Scan for the cell matching the given text and deliver its (X, Y) coordinate at center. 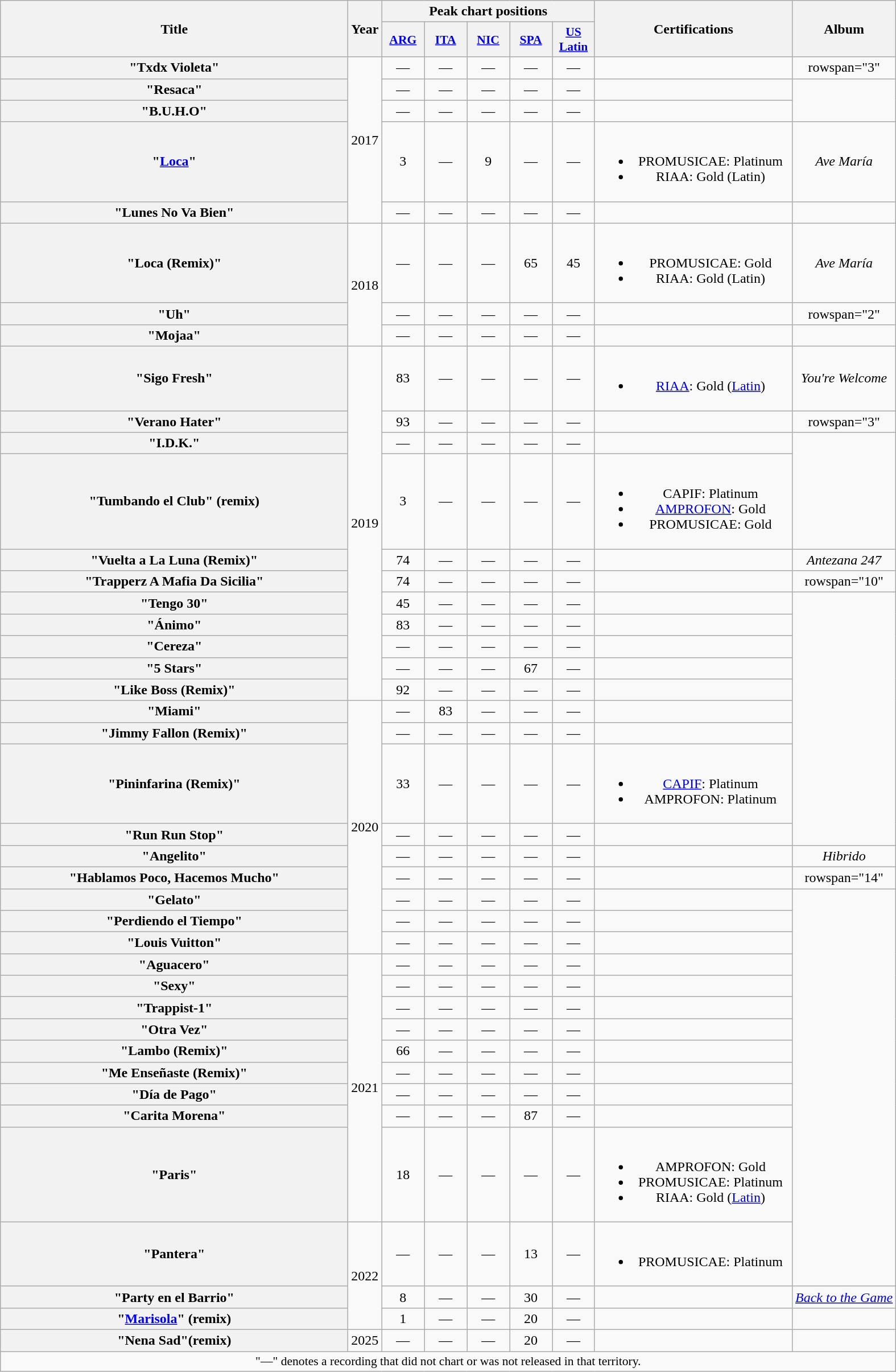
rowspan="10" (844, 582)
"Loca" (174, 162)
"Verano Hater" (174, 422)
2020 (365, 827)
"I.D.K." (174, 443)
"Loca (Remix)" (174, 263)
2021 (365, 1088)
PROMUSICAE: GoldRIAA: Gold (Latin) (693, 263)
"Louis Vuitton" (174, 943)
"Marisola" (remix) (174, 1319)
8 (403, 1297)
30 (531, 1297)
92 (403, 690)
rowspan="14" (844, 877)
2025 (365, 1340)
ARG (403, 40)
9 (488, 162)
"Trappist-1" (174, 1008)
"5 Stars" (174, 668)
"Otra Vez" (174, 1029)
CAPIF: PlatinumAMPROFON: Platinum (693, 784)
"Sigo Fresh" (174, 378)
"Pantera" (174, 1254)
2017 (365, 140)
PROMUSICAE: Platinum (693, 1254)
Title (174, 28)
"Gelato" (174, 900)
2019 (365, 524)
2022 (365, 1276)
"Nena Sad"(remix) (174, 1340)
"Perdiendo el Tiempo" (174, 921)
67 (531, 668)
"Run Run Stop" (174, 834)
"Hablamos Poco, Hacemos Mucho" (174, 877)
"B.U.H.O" (174, 111)
33 (403, 784)
Certifications (693, 28)
PROMUSICAE: PlatinumRIAA: Gold (Latin) (693, 162)
"Angelito" (174, 856)
Antezana 247 (844, 560)
"Sexy" (174, 986)
18 (403, 1175)
"Tumbando el Club" (remix) (174, 502)
"Uh" (174, 314)
"Cereza" (174, 646)
66 (403, 1051)
rowspan="2" (844, 314)
"Vuelta a La Luna (Remix)" (174, 560)
"Carita Morena" (174, 1116)
87 (531, 1116)
"Ánimo" (174, 625)
Back to the Game (844, 1297)
2018 (365, 285)
"Jimmy Fallon (Remix)" (174, 733)
"Trapperz A Mafia Da Sicilia" (174, 582)
"Like Boss (Remix)" (174, 690)
Year (365, 28)
"Pininfarina (Remix)" (174, 784)
"Paris" (174, 1175)
65 (531, 263)
"—" denotes a recording that did not chart or was not released in that territory. (448, 1361)
ITA (446, 40)
"Lambo (Remix)" (174, 1051)
1 (403, 1319)
RIAA: Gold (Latin) (693, 378)
93 (403, 422)
USLatin (573, 40)
"Día de Pago" (174, 1094)
"Aguacero" (174, 965)
Hibrido (844, 856)
"Resaca" (174, 89)
"Miami" (174, 711)
AMPROFON: GoldPROMUSICAE: PlatinumRIAA: Gold (Latin) (693, 1175)
"Me Enseñaste (Remix)" (174, 1073)
"Party en el Barrio" (174, 1297)
SPA (531, 40)
NIC (488, 40)
"Mojaa" (174, 335)
"Txdx Violeta" (174, 68)
13 (531, 1254)
You're Welcome (844, 378)
Album (844, 28)
CAPIF: PlatinumAMPROFON: GoldPROMUSICAE: Gold (693, 502)
"Lunes No Va Bien" (174, 212)
Peak chart positions (488, 11)
"Tengo 30" (174, 603)
